Locate the cell with the specified text and output its (x, y) center coordinate. 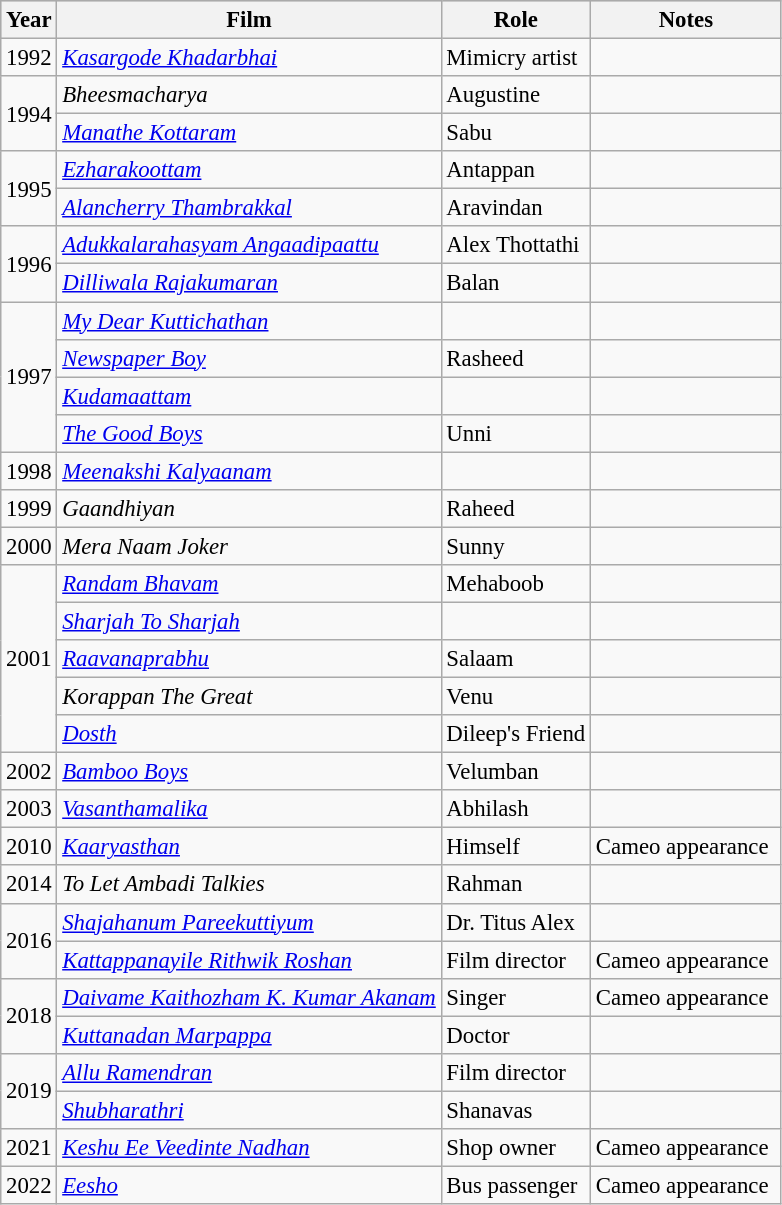
Shubharathri (249, 1110)
The Good Boys (249, 433)
2001 (29, 659)
Kaaryasthan (249, 847)
Mera Naam Joker (249, 546)
1999 (29, 509)
1994 (29, 114)
Doctor (516, 1035)
Venu (516, 697)
1998 (29, 471)
1997 (29, 377)
Salaam (516, 659)
Kasargode Khadarbhai (249, 58)
2021 (29, 1148)
Alancherry Thambrakkal (249, 208)
Sabu (516, 133)
Shajahanum Pareekuttiyum (249, 922)
Bamboo Boys (249, 772)
Keshu Ee Veedinte Nadhan (249, 1148)
Singer (516, 997)
My Dear Kuttichathan (249, 321)
2000 (29, 546)
Kudamaattam (249, 396)
Kuttanadan Marpappa (249, 1035)
Bheesmacharya (249, 95)
Dilliwala Rajakumaran (249, 283)
2014 (29, 885)
Abhilash (516, 809)
Daivame Kaithozham K. Kumar Akanam (249, 997)
Film (249, 20)
Augustine (516, 95)
2022 (29, 1185)
Year (29, 20)
Velumban (516, 772)
Rasheed (516, 358)
Alex Thottathi (516, 245)
Korappan The Great (249, 697)
2010 (29, 847)
Antappan (516, 170)
Randam Bhavam (249, 584)
2016 (29, 940)
2018 (29, 1016)
Adukkalarahasyam Angaadipaattu (249, 245)
Himself (516, 847)
2003 (29, 809)
Rahman (516, 885)
To Let Ambadi Talkies (249, 885)
Balan (516, 283)
Raavanaprabhu (249, 659)
Sharjah To Sharjah (249, 621)
Shop owner (516, 1148)
Ezharakoottam (249, 170)
Aravindan (516, 208)
Allu Ramendran (249, 1073)
Raheed (516, 509)
Vasanthamalika (249, 809)
Dileep's Friend (516, 734)
Dosth (249, 734)
Dr. Titus Alex (516, 922)
Bus passenger (516, 1185)
Meenakshi Kalyaanam (249, 471)
1992 (29, 58)
Unni (516, 433)
Sunny (516, 546)
Shanavas (516, 1110)
Notes (686, 20)
Kattappanayile Rithwik Roshan (249, 960)
Mimicry artist (516, 58)
Eesho (249, 1185)
Manathe Kottaram (249, 133)
Gaandhiyan (249, 509)
Mehaboob (516, 584)
Role (516, 20)
2002 (29, 772)
1996 (29, 264)
2019 (29, 1092)
1995 (29, 188)
Newspaper Boy (249, 358)
